Return the (X, Y) coordinate for the center point of the cell that contains the specified text.  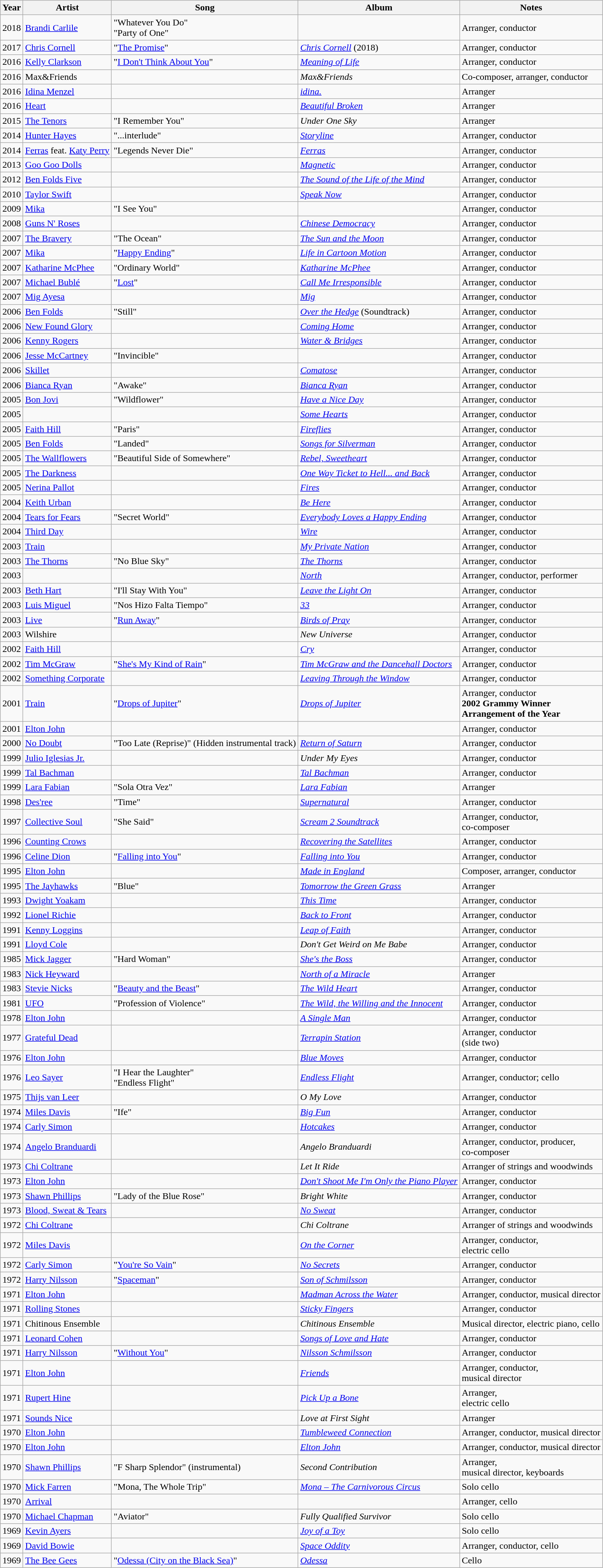
"I Don't Think About You" (205, 62)
Ben Folds Five (67, 179)
Leap of Faith (379, 930)
Cello (531, 1560)
Call Me Irresponsible (379, 282)
Dwight Yoakam (67, 900)
2000 (12, 743)
Arranger, conductor,electric cello (531, 1245)
North of a Miracle (379, 974)
Notes (531, 8)
Recovering the Satellites (379, 842)
2015 (12, 121)
Wilshire (67, 634)
Ferras (379, 150)
Don't Get Weird on Me Babe (379, 945)
Leaving Through the Window (379, 679)
Over the Hedge (Soundtrack) (379, 312)
Big Fun (379, 1112)
"Odessa (City on the Black Sea)" (205, 1560)
"Still" (205, 312)
Nilsson Schmilsson (379, 1353)
Jesse McCartney (67, 355)
Love at First Sight (379, 1418)
"You're So Vain" (205, 1265)
Scream 2 Soundtrack (379, 822)
Mona – The Carnivorous Circus (379, 1487)
Be Here (379, 502)
Nick Heyward (67, 974)
Bright White (379, 1196)
Celine Dion (67, 856)
Comatose (379, 370)
Terrapin Station (379, 1038)
Rebel, Sweetheart (379, 458)
Lloyd Cole (67, 945)
Grateful Dead (67, 1038)
"I See You" (205, 209)
The Bravery (67, 238)
1998 (12, 802)
2013 (12, 165)
"Awake" (205, 385)
A Single Man (379, 1018)
"Lost" (205, 282)
Hunter Hayes (67, 135)
Fireflies (379, 429)
Joy of a Toy (379, 1531)
The Bee Gees (67, 1560)
Arranger, conductor,co-composer (531, 822)
1981 (12, 1003)
"Ordinary World" (205, 268)
"She's My Kind of Rain" (205, 664)
"F Sharp Splendor" (instrumental) (205, 1467)
Nerina Pallot (67, 488)
"Whatever You Do""Party of One" (205, 28)
Arranger, conductor, performer (531, 576)
"She Said" (205, 822)
Kenny Loggins (67, 930)
Arranger, conductor(side two) (531, 1038)
Friends (379, 1373)
Luis Miguel (67, 605)
Leave the Light On (379, 590)
"Spaceman" (205, 1280)
The Wild, the Willing and the Innocent (379, 1003)
Arranger,musical director, keyboards (531, 1467)
2008 (12, 224)
Under My Eyes (379, 758)
Arranger, conductor2002 Grammy WinnerArrangement of the Year (531, 704)
"Drops of Jupiter" (205, 704)
Don't Shoot Me I'm Only the Piano Player (379, 1181)
Birds of Pray (379, 620)
Arranger, conductor; cello (531, 1077)
Des'ree (67, 802)
Arranger, conductor, producer,co-composer (531, 1147)
Idina Menzel (67, 91)
Magnetic (379, 165)
"Landed" (205, 444)
Fires (379, 488)
Guns N' Roses (67, 224)
"Time" (205, 802)
"Legends Never Die" (205, 150)
Falling into You (379, 856)
Songs of Love and Hate (379, 1338)
"I Remember You" (205, 121)
Album (379, 8)
Year (12, 8)
Madman Across the Water (379, 1294)
1977 (12, 1038)
Some Hearts (379, 414)
Son of Schmilsson (379, 1280)
Ferras feat. Katy Perry (67, 150)
"Ife" (205, 1112)
Return of Saturn (379, 743)
"Beautiful Side of Somewhere" (205, 458)
Back to Front (379, 915)
Fully Qualified Survivor (379, 1516)
2009 (12, 209)
"Lady of the Blue Rose" (205, 1196)
2017 (12, 47)
Keith Urban (67, 502)
David Bowie (67, 1546)
"Nos Hizo Falta Tiempo" (205, 605)
Supernatural (379, 802)
Stevie Nicks (67, 989)
The Jayhawks (67, 886)
Chris Cornell (67, 47)
"Profession of Violence" (205, 1003)
Coming Home (379, 326)
"Run Away" (205, 620)
"Beauty and the Beast" (205, 989)
Songs for Silverman (379, 444)
Counting Crows (67, 842)
1993 (12, 900)
UFO (67, 1003)
Odessa (379, 1560)
Wire (379, 532)
The Wallflowers (67, 458)
Beth Hart (67, 590)
Mick Jagger (67, 959)
Made in England (379, 871)
Space Oddity (379, 1546)
"Mona, The Whole Trip" (205, 1487)
"Aviator" (205, 1516)
Musical director, electric piano, cello (531, 1324)
1992 (12, 915)
Heart (67, 106)
Michael Bublé (67, 282)
The Darkness (67, 473)
"The Ocean" (205, 238)
Hotcakes (379, 1127)
Pick Up a Bone (379, 1398)
Water & Bridges (379, 341)
Tears for Fears (67, 517)
The Tenors (67, 121)
Arrival (67, 1502)
"No Blue Sky" (205, 561)
Drops of Jupiter (379, 704)
Blood, Sweat & Tears (67, 1211)
Mig (379, 297)
No Doubt (67, 743)
Life in Cartoon Motion (379, 253)
Rolling Stones (67, 1309)
Goo Goo Dolls (67, 165)
Thijs van Leer (67, 1097)
Kenny Rogers (67, 341)
"Happy Ending" (205, 253)
Meaning of Life (379, 62)
Beautiful Broken (379, 106)
"Hard Woman" (205, 959)
Tim McGraw (67, 664)
Brandi Carlile (67, 28)
North (379, 576)
"Blue" (205, 886)
Kevin Ayers (67, 1531)
"Secret World" (205, 517)
1985 (12, 959)
Taylor Swift (67, 194)
1997 (12, 822)
Julio Iglesias Jr. (67, 758)
idina. (379, 91)
Co-composer, arranger, conductor (531, 77)
My Private Nation (379, 546)
"Falling into You" (205, 856)
Leonard Cohen (67, 1338)
Arranger,electric cello (531, 1398)
"I'll Stay With You" (205, 590)
Mig Ayesa (67, 297)
Rupert Hine (67, 1398)
"Sola Otra Vez" (205, 787)
New Universe (379, 634)
Tim McGraw and the Dancehall Doctors (379, 664)
One Way Ticket to Hell... and Back (379, 473)
Have a Nice Day (379, 399)
Blue Moves (379, 1058)
Skillet (67, 370)
"I Hear the Laughter""Endless Flight" (205, 1077)
The Wild Heart (379, 989)
On the Corner (379, 1245)
Speak Now (379, 194)
Second Contribution (379, 1467)
Chris Cornell (2018) (379, 47)
Third Day (67, 532)
1978 (12, 1018)
The Sound of the Life of the Mind (379, 179)
Tumbleweed Connection (379, 1432)
"Invincible" (205, 355)
Cry (379, 649)
Sticky Fingers (379, 1309)
"Without You" (205, 1353)
Collective Soul (67, 822)
O My Love (379, 1097)
Under One Sky (379, 121)
Chinese Democracy (379, 224)
This Time (379, 900)
Tomorrow the Green Grass (379, 886)
No Secrets (379, 1265)
Bon Jovi (67, 399)
The Sun and the Moon (379, 238)
Everybody Loves a Happy Ending (379, 517)
"The Promise" (205, 47)
Arranger, conductor, cello (531, 1546)
Lionel Richie (67, 915)
Storyline (379, 135)
2018 (12, 28)
She's the Boss (379, 959)
Mick Farren (67, 1487)
2012 (12, 179)
Composer, arranger, conductor (531, 871)
No Sweat (379, 1211)
Let It Ride (379, 1166)
Song (205, 8)
Arranger, cello (531, 1502)
Something Corporate (67, 679)
Artist (67, 8)
Kelly Clarkson (67, 62)
Endless Flight (379, 1077)
1975 (12, 1097)
Michael Chapman (67, 1516)
"...interlude" (205, 135)
"Wildflower" (205, 399)
Leo Sayer (67, 1077)
New Found Glory (67, 326)
Arranger, conductor,musical director (531, 1373)
"Too Late (Reprise)" (Hidden instrumental track) (205, 743)
Live (67, 620)
33 (379, 605)
Sounds Nice (67, 1418)
2010 (12, 194)
"Paris" (205, 429)
